Detect which cell encompasses the target text, then output its (x, y) center coordinate. 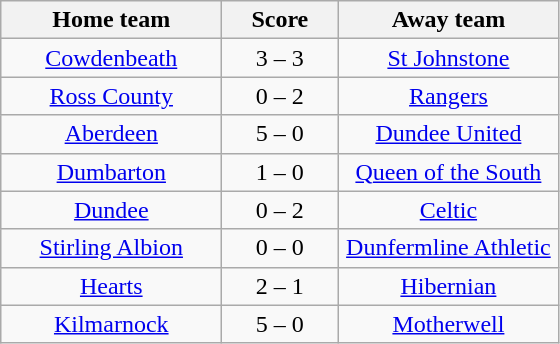
Home team (112, 20)
Dundee (112, 210)
St Johnstone (448, 58)
0 – 0 (280, 248)
Rangers (448, 96)
Aberdeen (112, 134)
Cowdenbeath (112, 58)
Hibernian (448, 286)
Kilmarnock (112, 324)
Ross County (112, 96)
3 – 3 (280, 58)
Dumbarton (112, 172)
Dundee United (448, 134)
Motherwell (448, 324)
2 – 1 (280, 286)
1 – 0 (280, 172)
Score (280, 20)
Dunfermline Athletic (448, 248)
Away team (448, 20)
Hearts (112, 286)
Queen of the South (448, 172)
Celtic (448, 210)
Stirling Albion (112, 248)
